Scan for the cell matching the given text and deliver its [X, Y] coordinate at center. 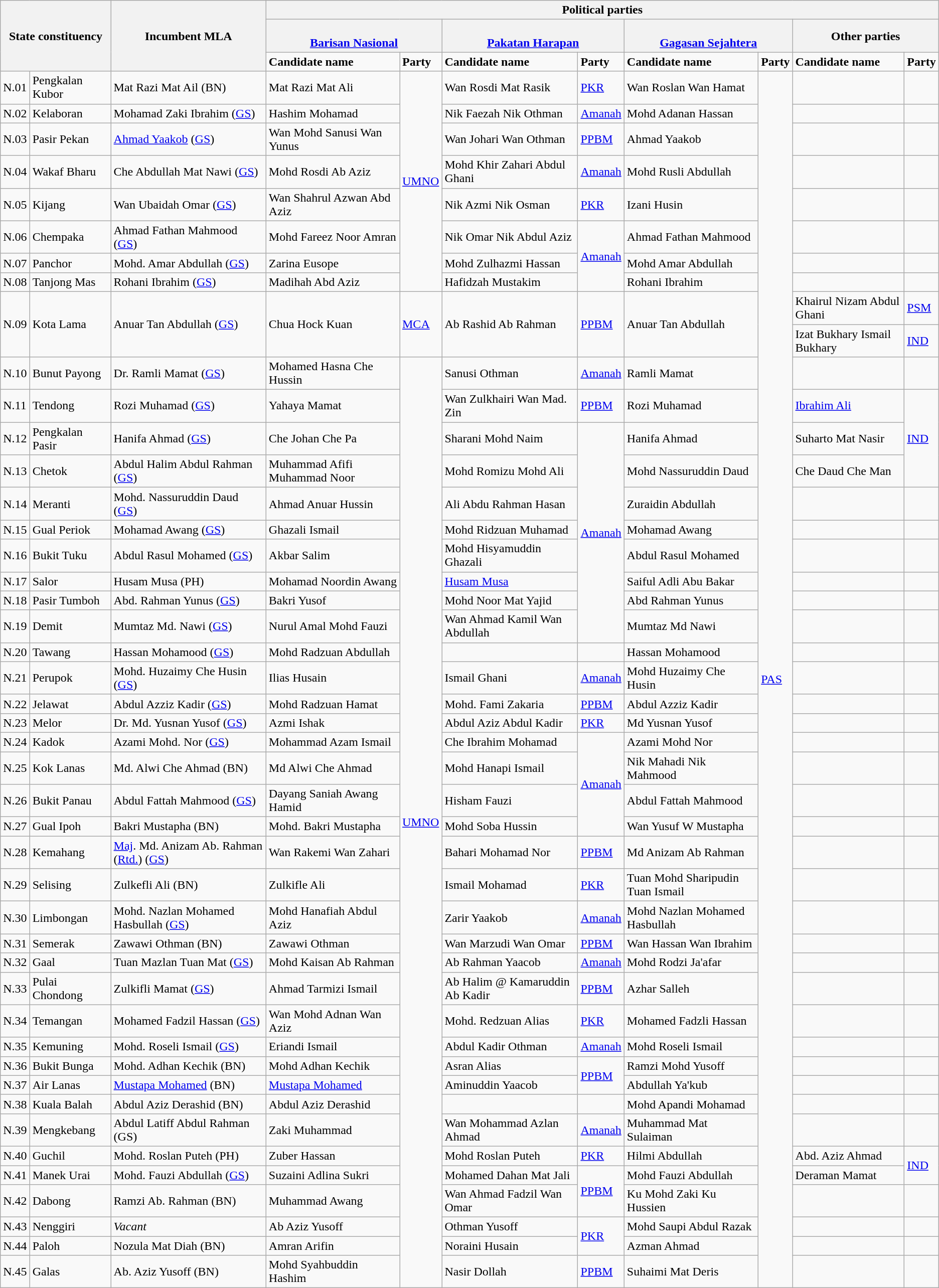
Ahmad Tarmizi Ismail [333, 988]
Galas [70, 1272]
Abdul Fattah Mahmood [691, 800]
Wan Ahmad Fadzil Wan Omar [510, 1201]
Hilmi Abdullah [691, 1156]
Abdul Azziz Kadir (GS) [189, 704]
Ahmad Yaakob (GS) [189, 139]
Gual Ipoh [70, 827]
Madihah Abd Aziz [333, 282]
Mohd Fareez Noor Amran [333, 237]
Sharani Mohd Naim [510, 438]
N.18 [15, 600]
Md Alwi Che Ahmad [333, 767]
Ku Mohd Zaki Ku Hussien [691, 1201]
Air Lanas [70, 1085]
Mohd Radzuan Abdullah [333, 652]
N.07 [15, 263]
N.09 [15, 324]
Mohamad Zaki Ibrahim (GS) [189, 113]
Suzaini Adlina Sukri [333, 1175]
Mohd Apandi Mohamad [691, 1104]
Saiful Adli Abu Bakar [691, 581]
Izani Husin [691, 205]
Mat Razi Mat Ail (BN) [189, 87]
Perupok [70, 678]
Chetok [70, 471]
Hashim Mohamad [333, 113]
Rozi Muhamad [691, 406]
N.36 [15, 1066]
N.11 [15, 406]
Mohd Hanapi Ismail [510, 767]
Othman Yusoff [510, 1227]
Mohd Adanan Hassan [691, 113]
Ab. Aziz Yusoff (BN) [189, 1272]
Mohd Roseli Ismail [691, 1047]
Semerak [70, 943]
Kelaboran [70, 113]
Mohd Zulhazmi Hassan [510, 263]
Wan Mohd Sanusi Wan Yunus [333, 139]
Zarina Eusope [333, 263]
Abdullah Ya'kub [691, 1085]
Bakri Mustapha (BN) [189, 827]
N.43 [15, 1227]
N.24 [15, 742]
Abdul Aziz Derashid [333, 1104]
Husam Musa (PH) [189, 581]
Ismail Ghani [510, 678]
Gual Periok [70, 530]
Nenggiri [70, 1227]
Abdul Azziz Kadir [691, 704]
Hassan Mohamood [691, 652]
Mumtaz Md. Nawi (GS) [189, 626]
Mohamed Fadzli Hassan [691, 1021]
N.13 [15, 471]
Meranti [70, 504]
Mustapa Mohamed (BN) [189, 1085]
Ahmad Fathan Mahmood [691, 237]
Demit [70, 626]
Abdul Rasul Mohamed (GS) [189, 556]
Ahmad Fathan Mahmood (GS) [189, 237]
Mohd Rusli Abdullah [691, 172]
Mohd Nazlan Mohamed Hasbullah [691, 918]
Vacant [189, 1227]
Ramli Mamat [691, 373]
Salor [70, 581]
Mohd Soba Hussin [510, 827]
Rozi Muhamad (GS) [189, 406]
Kadok [70, 742]
Wan Zulkhairi Wan Mad. Zin [510, 406]
N.32 [15, 962]
Izat Bukhary Ismail Bukhary [849, 340]
Wan Hassan Wan Ibrahim [691, 943]
Nozula Mat Diah (BN) [189, 1246]
N.01 [15, 87]
N.31 [15, 943]
Melor [70, 723]
Ramzi Mohd Yusoff [691, 1066]
Bukit Tuku [70, 556]
Jelawat [70, 704]
Mohd Noor Mat Yajid [510, 600]
Amran Arifin [333, 1246]
Maj. Md. Anizam Ab. Rahman (Rtd.) (GS) [189, 853]
Guchil [70, 1156]
Dr. Ramli Mamat (GS) [189, 373]
Abdul Fattah Mahmood (GS) [189, 800]
Abd Rahman Yunus [691, 600]
Gaal [70, 962]
N.16 [15, 556]
Aminuddin Yaacob [510, 1085]
Abdul Aziz Abdul Kadir [510, 723]
Rohani Ibrahim (GS) [189, 282]
Rohani Ibrahim [691, 282]
N.40 [15, 1156]
N.41 [15, 1175]
Zawawi Othman (BN) [189, 943]
Wan Ahmad Kamil Wan Abdullah [510, 626]
Gagasan Sejahtera [708, 36]
Wan Ubaidah Omar (GS) [189, 205]
N.19 [15, 626]
Mohamed Dahan Mat Jali [510, 1175]
N.30 [15, 918]
Wan Rakemi Wan Zahari [333, 853]
Ismail Mohamad [510, 885]
Nik Omar Nik Abdul Aziz [510, 237]
Ali Abdu Rahman Hasan [510, 504]
Md. Alwi Che Ahmad (BN) [189, 767]
N.39 [15, 1130]
Pasir Tumboh [70, 600]
Muhammad Mat Sulaiman [691, 1130]
Wan Marzudi Wan Omar [510, 943]
Ghazali Ismail [333, 530]
Mohd Roslan Puteh [510, 1156]
Azman Ahmad [691, 1246]
Mohd. Amar Abdullah (GS) [189, 263]
Abdul Kadir Othman [510, 1047]
Kemahang [70, 853]
Ibrahim Ali [849, 406]
N.26 [15, 800]
Tuan Mohd Sharipudin Tuan Ismail [691, 885]
Tuan Mazlan Tuan Mat (GS) [189, 962]
Nik Azmi Nik Osman [510, 205]
N.20 [15, 652]
Panchor [70, 263]
Wan Roslan Wan Hamat [691, 87]
Nurul Amal Mohd Fauzi [333, 626]
Mumtaz Md Nawi [691, 626]
Azmi Ishak [333, 723]
Mohd Radzuan Hamat [333, 704]
Bukit Panau [70, 800]
N.05 [15, 205]
Mohamed Fadzil Hassan (GS) [189, 1021]
Mohd Saupi Abdul Razak [691, 1227]
N.12 [15, 438]
N.25 [15, 767]
Zawawi Othman [333, 943]
Dayang Saniah Awang Hamid [333, 800]
Mohd Amar Abdullah [691, 263]
Ahmad Yaakob [691, 139]
N.38 [15, 1104]
N.44 [15, 1246]
Mohd. Nassuruddin Daud (GS) [189, 504]
Yahaya Mamat [333, 406]
Selising [70, 885]
N.35 [15, 1047]
Kok Lanas [70, 767]
Che Johan Che Pa [333, 438]
Pasir Pekan [70, 139]
Zulkifli Mamat (GS) [189, 988]
Khairul Nizam Abdul Ghani [849, 308]
N.08 [15, 282]
Che Daud Che Man [849, 471]
Mohd Nassuruddin Daud [691, 471]
Kijang [70, 205]
Mohd Kaisan Ab Rahman [333, 962]
Zuber Hassan [333, 1156]
Mohd Huzaimy Che Husin [691, 678]
Bakri Yusof [333, 600]
Hafidzah Mustakim [510, 282]
Zulkefli Ali (BN) [189, 885]
Abdul Latiff Abdul Rahman (GS) [189, 1130]
Wakaf Bharu [70, 172]
Mohd. Fami Zakaria [510, 704]
N.34 [15, 1021]
Azhar Salleh [691, 988]
Kota Lama [70, 324]
Wan Yusuf W Mustapha [691, 827]
Akbar Salim [333, 556]
Tanjong Mas [70, 282]
Ab Halim @ Kamaruddin Ab Kadir [510, 988]
Mohd. Roseli Ismail (GS) [189, 1047]
N.10 [15, 373]
N.15 [15, 530]
Abdul Rasul Mohamed [691, 556]
Mohd Syahbuddin Hashim [333, 1272]
Barisan Nasional [354, 36]
Asran Alias [510, 1066]
Tawang [70, 652]
Zuraidin Abdullah [691, 504]
Wan Mohammad Azlan Ahmad [510, 1130]
Mohd Hisyamuddin Ghazali [510, 556]
Mohd Adhan Kechik [333, 1066]
N.42 [15, 1201]
Mohamed Hasna Che Hussin [333, 373]
Ab Aziz Yusoff [333, 1227]
N.14 [15, 504]
Zaki Muhammad [333, 1130]
Pengkalan Pasir [70, 438]
Mustapa Mohamed [333, 1085]
N.33 [15, 988]
N.28 [15, 853]
Anuar Tan Abdullah [691, 324]
Mohd Ridzuan Muhamad [510, 530]
Nasir Dollah [510, 1272]
N.37 [15, 1085]
Bahari Mohamad Nor [510, 853]
Suharto Mat Nasir [849, 438]
Political parties [602, 10]
Sanusi Othman [510, 373]
Chua Hock Kuan [333, 324]
N.27 [15, 827]
Mohd Rosdi Ab Aziz [333, 172]
Mengkebang [70, 1130]
Pakatan Harapan [533, 36]
MCA [420, 324]
Hanifa Ahmad (GS) [189, 438]
Manek Urai [70, 1175]
Bukit Bunga [70, 1066]
Pengkalan Kubor [70, 87]
Mohamad Noordin Awang [333, 581]
Mohammad Azam Ismail [333, 742]
Mat Razi Mat Ali [333, 87]
Azami Mohd Nor [691, 742]
Md Anizam Ab Rahman [691, 853]
Dabong [70, 1201]
Kuala Balah [70, 1104]
Tendong [70, 406]
N.06 [15, 237]
Noraini Husain [510, 1246]
Mohamad Awang (GS) [189, 530]
Dr. Md. Yusnan Yusof (GS) [189, 723]
Mohamad Awang [691, 530]
N.04 [15, 172]
Md Yusnan Yusof [691, 723]
Muhammad Awang [333, 1201]
Ab Rahman Yaacob [510, 962]
Paloh [70, 1246]
N.23 [15, 723]
Other parties [866, 36]
Mohd. Adhan Kechik (BN) [189, 1066]
Mohd Rodzi Ja'afar [691, 962]
Che Abdullah Mat Nawi (GS) [189, 172]
Deraman Mamat [849, 1175]
Hisham Fauzi [510, 800]
Hanifa Ahmad [691, 438]
N.22 [15, 704]
Mohd. Bakri Mustapha [333, 827]
Suhaimi Mat Deris [691, 1272]
Chempaka [70, 237]
Abdul Halim Abdul Rahman (GS) [189, 471]
Mohd Hanafiah Abdul Aziz [333, 918]
Wan Johari Wan Othman [510, 139]
Muhammad Afifi Muhammad Noor [333, 471]
Ahmad Anuar Hussin [333, 504]
State constituency [56, 36]
Eriandi Ismail [333, 1047]
Mohd. Huzaimy Che Husin (GS) [189, 678]
N.03 [15, 139]
N.17 [15, 581]
N.02 [15, 113]
Husam Musa [510, 581]
Incumbent MLA [189, 36]
Mohd Fauzi Abdullah [691, 1175]
Zulkifle Ali [333, 885]
Anuar Tan Abdullah (GS) [189, 324]
Che Ibrahim Mohamad [510, 742]
Pulai Chondong [70, 988]
Ab Rashid Ab Rahman [510, 324]
Wan Shahrul Azwan Abd Aziz [333, 205]
Bunut Payong [70, 373]
Temangan [70, 1021]
Limbongan [70, 918]
N.45 [15, 1272]
N.21 [15, 678]
Mohd. Roslan Puteh (PH) [189, 1156]
Ilias Husain [333, 678]
PAS [775, 680]
N.29 [15, 885]
Kemuning [70, 1047]
Ramzi Ab. Rahman (BN) [189, 1201]
Mohd. Nazlan Mohamed Hasbullah (GS) [189, 918]
Mohd. Fauzi Abdullah (GS) [189, 1175]
Abdul Aziz Derashid (BN) [189, 1104]
Wan Mohd Adnan Wan Aziz [333, 1021]
Zarir Yaakob [510, 918]
Nik Mahadi Nik Mahmood [691, 767]
Abd. Rahman Yunus (GS) [189, 600]
Mohd Khir Zahari Abdul Ghani [510, 172]
Mohd Romizu Mohd Ali [510, 471]
Wan Rosdi Mat Rasik [510, 87]
Nik Faezah Nik Othman [510, 113]
Azami Mohd. Nor (GS) [189, 742]
Abd. Aziz Ahmad [849, 1156]
PSM [921, 308]
Hassan Mohamood (GS) [189, 652]
Mohd. Redzuan Alias [510, 1021]
